Return [x, y] of the center of cell containing provided text 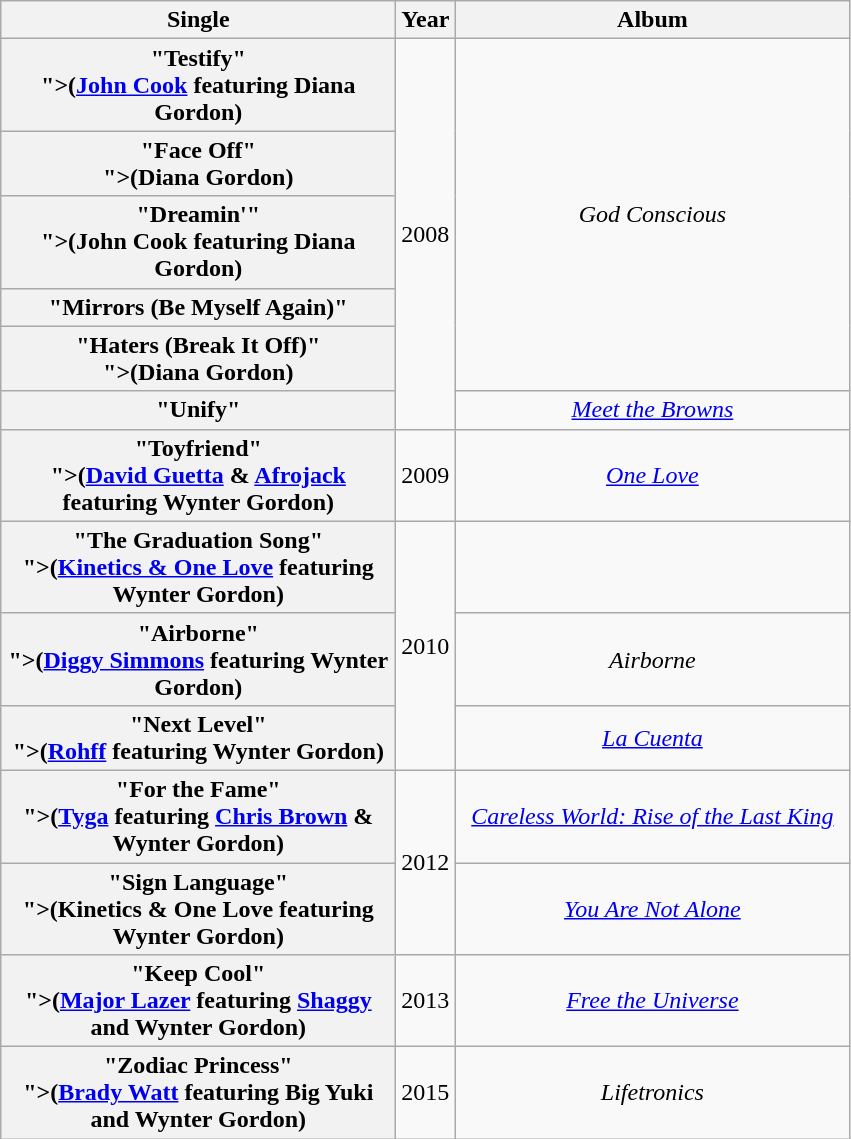
God Conscious [652, 215]
"Mirrors (Be Myself Again)" [198, 307]
2008 [426, 234]
"Unify" [198, 410]
"The Graduation Song" ">(Kinetics & One Love featuring Wynter Gordon) [198, 567]
2010 [426, 646]
2012 [426, 862]
"Next Level" ">(Rohff featuring Wynter Gordon) [198, 738]
Airborne [652, 659]
2009 [426, 475]
"Toyfriend" ">(David Guetta & Afrojack featuring Wynter Gordon) [198, 475]
"Airborne" ">(Diggy Simmons featuring Wynter Gordon) [198, 659]
Lifetronics [652, 1093]
"Sign Language" ">(Kinetics & One Love featuring Wynter Gordon) [198, 908]
Free the Universe [652, 1001]
"Dreamin'" ">(John Cook featuring Diana Gordon) [198, 242]
You Are Not Alone [652, 908]
One Love [652, 475]
Single [198, 20]
"Testify" ">(John Cook featuring Diana Gordon) [198, 85]
Careless World: Rise of the Last King [652, 816]
Meet the Browns [652, 410]
"Haters (Break It Off)" ">(Diana Gordon) [198, 358]
"Face Off" ">(Diana Gordon) [198, 164]
"For the Fame" ">(Tyga featuring Chris Brown & Wynter Gordon) [198, 816]
2015 [426, 1093]
Year [426, 20]
La Cuenta [652, 738]
2013 [426, 1001]
"Keep Cool" ">(Major Lazer featuring Shaggy and Wynter Gordon) [198, 1001]
"Zodiac Princess" ">(Brady Watt featuring Big Yuki and Wynter Gordon) [198, 1093]
Album [652, 20]
